Return [x, y] of the center of cell containing provided text 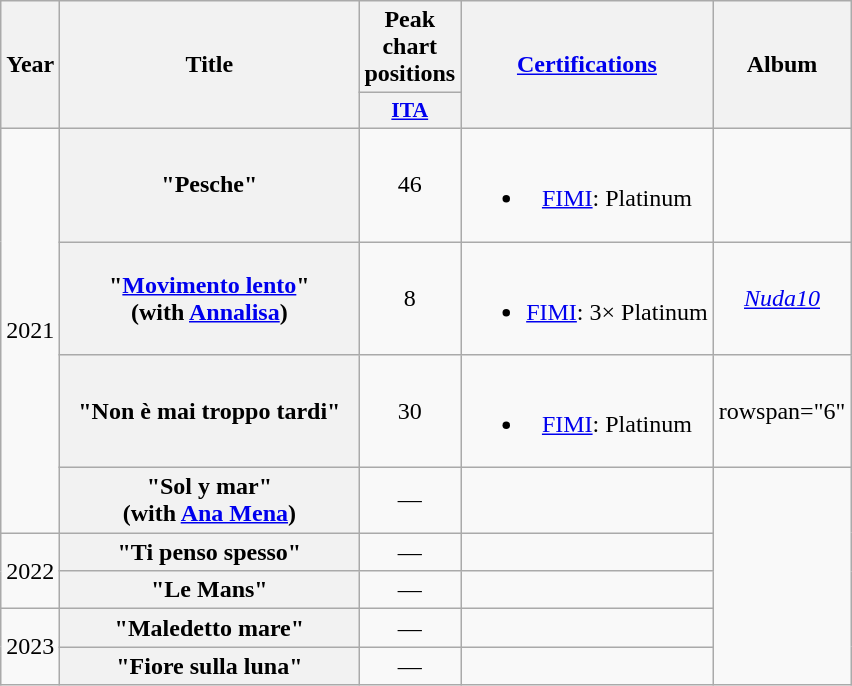
"Fiore sulla luna" [210, 666]
"Pesche" [210, 184]
ITA [410, 111]
rowspan="6" [782, 412]
Nuda10 [782, 298]
30 [410, 412]
46 [410, 184]
2021 [30, 330]
2023 [30, 647]
2022 [30, 571]
8 [410, 298]
FIMI: 3× Platinum [588, 298]
"Ti penso spesso" [210, 552]
Album [782, 65]
"Sol y mar"(with Ana Mena) [210, 500]
"Movimento lento"(with Annalisa) [210, 298]
"Le Mans" [210, 590]
"Maledetto mare" [210, 628]
Year [30, 65]
Title [210, 65]
Certifications [588, 65]
"Non è mai troppo tardi" [210, 412]
Peak chart positions [410, 47]
